Extract the [X, Y] coordinate from the center of the cell holding the provided text.  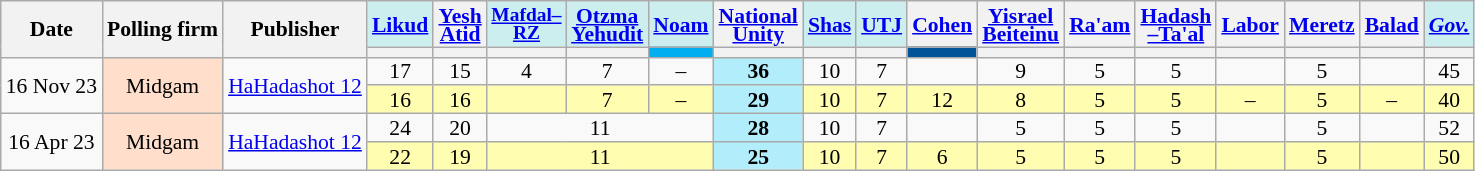
6 [942, 156]
Date [52, 29]
12 [942, 100]
36 [758, 71]
Noam [680, 24]
20 [460, 128]
40 [1450, 100]
Ra'am [1100, 24]
YisraelBeiteinu [1020, 24]
Hadash–Ta'al [1176, 24]
15 [460, 71]
29 [758, 100]
Polling firm [162, 29]
22 [400, 156]
24 [400, 128]
Likud [400, 24]
UTJ [882, 24]
25 [758, 156]
17 [400, 71]
YeshAtid [460, 24]
Meretz [1322, 24]
Gov. [1450, 24]
Balad [1392, 24]
Cohen [942, 24]
28 [758, 128]
Mafdal–RZ [526, 24]
4 [526, 71]
19 [460, 156]
45 [1450, 71]
Labor [1250, 24]
NationalUnity [758, 24]
8 [1020, 100]
OtzmaYehudit [607, 24]
50 [1450, 156]
Shas [830, 24]
16 Nov 23 [52, 85]
Publisher [295, 29]
52 [1450, 128]
9 [1020, 71]
16 Apr 23 [52, 142]
